From the cell containing the given text, extract its center point as [X, Y] coordinate. 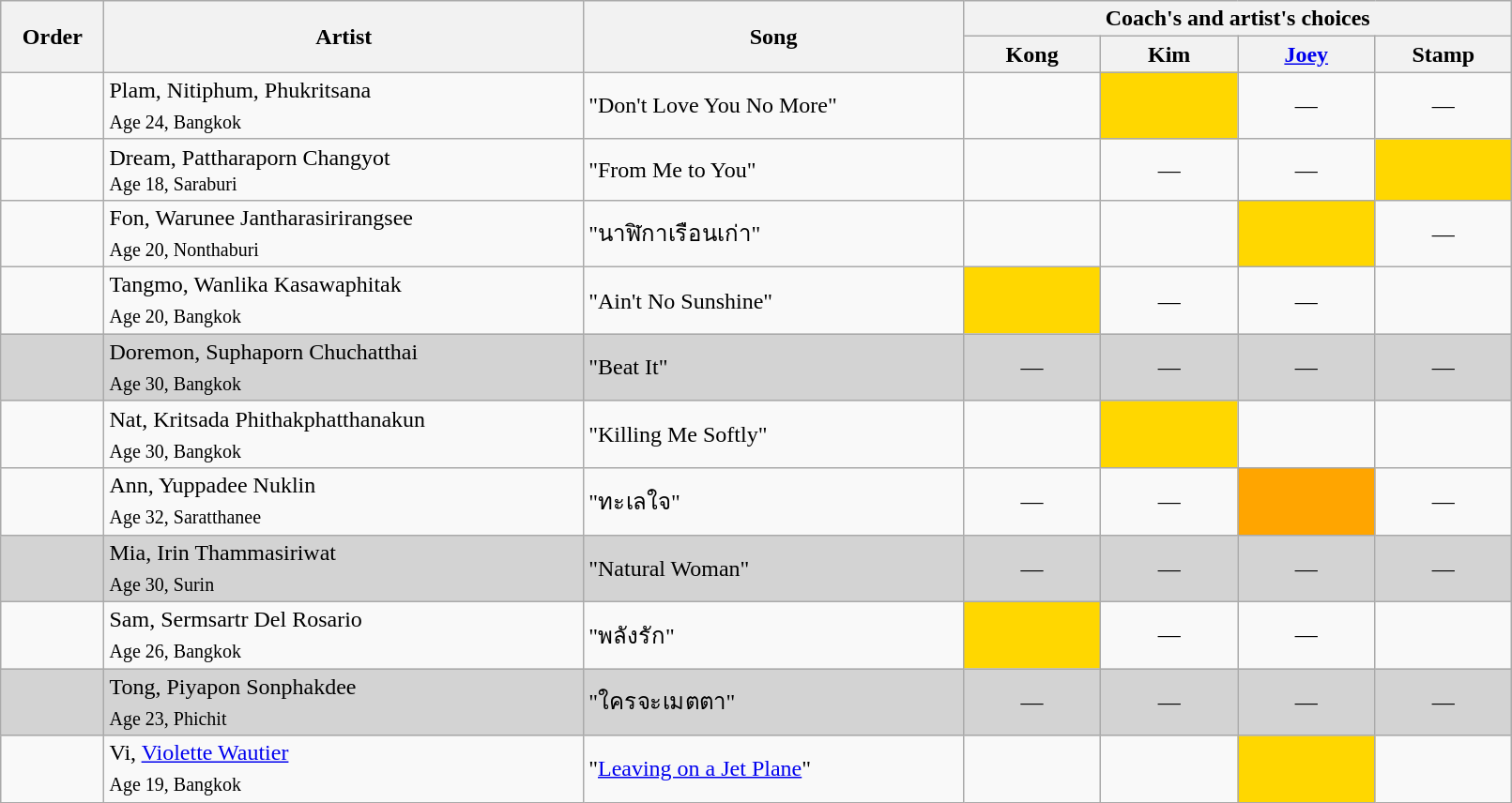
"นาฬิกาเรือนเก่า" [773, 233]
Vi, Violette WautierAge 19, Bangkok [344, 769]
Order [53, 37]
Fon, Warunee JantharasirirangseeAge 20, Nonthaburi [344, 233]
"Natural Woman" [773, 568]
Mia, Irin ThammasiriwatAge 30, Surin [344, 568]
Stamp [1443, 54]
"Killing Me Softly" [773, 433]
Tangmo, Wanlika KasawaphitakAge 20, Bangkok [344, 300]
Doremon, Suphaporn ChuchatthaiAge 30, Bangkok [344, 368]
"From Me to You" [773, 169]
Song [773, 37]
"Ain't No Sunshine" [773, 300]
Nat, Kritsada PhithakphatthanakunAge 30, Bangkok [344, 433]
Plam, Nitiphum, PhukritsanaAge 24, Bangkok [344, 105]
"Leaving on a Jet Plane" [773, 769]
Artist [344, 37]
"พลังรัก" [773, 634]
"Don't Love You No More" [773, 105]
"ใครจะเมตตา" [773, 702]
Tong, Piyapon SonphakdeeAge 23, Phichit [344, 702]
"Beat It" [773, 368]
Kim [1169, 54]
Sam, Sermsartr Del RosarioAge 26, Bangkok [344, 634]
Dream, Pattharaporn ChangyotAge 18, Saraburi [344, 169]
Ann, Yuppadee NuklinAge 32, Saratthanee [344, 501]
Joey [1306, 54]
Kong [1032, 54]
Coach's and artist's choices [1238, 19]
"ทะเลใจ" [773, 501]
